Capture the cell that displays the provided text and extract its (X, Y) central coordinate. 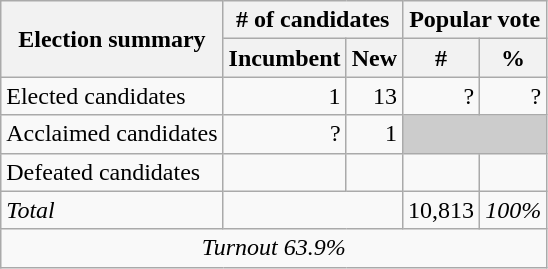
New (374, 58)
10,813 (442, 210)
# of candidates (312, 20)
Total (112, 210)
% (514, 58)
Acclaimed candidates (112, 134)
13 (374, 96)
100% (514, 210)
Election summary (112, 39)
Incumbent (284, 58)
Defeated candidates (112, 172)
Elected candidates (112, 96)
Popular vote (475, 20)
Turnout 63.9% (274, 248)
# (442, 58)
